Identify which cell holds the provided text, then report its (x, y) central coordinate. 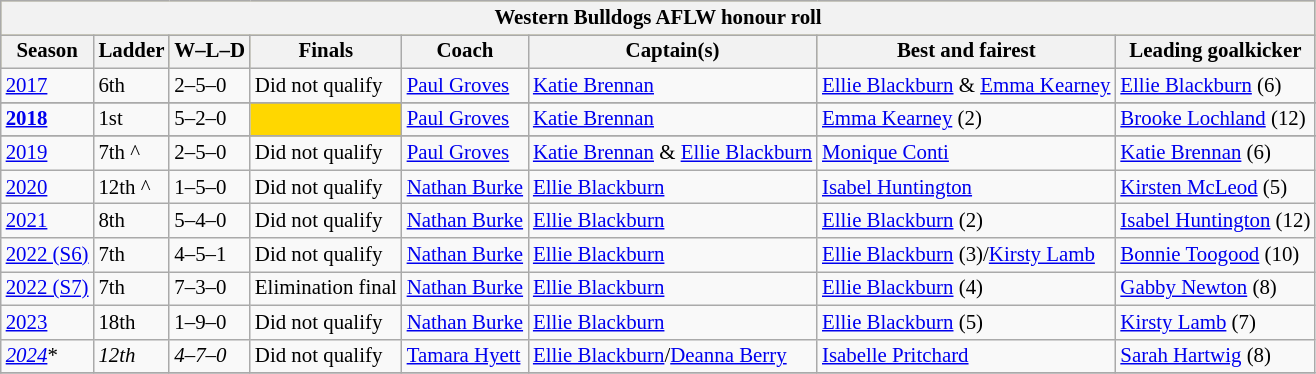
Ellie Blackburn (4) (966, 289)
Coach (465, 52)
2020 (48, 187)
Ellie Blackburn/Deanna Berry (672, 356)
2022 (S7) (48, 289)
2024* (48, 356)
Ellie Blackburn (5) (966, 322)
4–5–1 (210, 255)
Monique Conti (966, 153)
2018 (48, 119)
5–2–0 (210, 119)
2023 (48, 322)
2017 (48, 85)
Brooke Lochland (12) (1215, 119)
2021 (48, 221)
W–L–D (210, 52)
2022 (S6) (48, 255)
6th (131, 85)
8th (131, 221)
Kirsten McLeod (5) (1215, 187)
1–9–0 (210, 322)
Season (48, 52)
7th ^ (131, 153)
Bonnie Toogood (10) (1215, 255)
2019 (48, 153)
Ellie Blackburn & Emma Kearney (966, 85)
Ladder (131, 52)
Ellie Blackburn (2) (966, 221)
Katie Brennan (6) (1215, 153)
Tamara Hyett (465, 356)
Isabelle Pritchard (966, 356)
18th (131, 322)
1st (131, 119)
Finals (326, 52)
Isabel Huntington (12) (1215, 221)
Kirsty Lamb (7) (1215, 322)
5–4–0 (210, 221)
Best and fairest (966, 52)
12th (131, 356)
Ellie Blackburn (3)/Kirsty Lamb (966, 255)
Gabby Newton (8) (1215, 289)
Emma Kearney (2) (966, 119)
Isabel Huntington (966, 187)
Sarah Hartwig (8) (1215, 356)
7–3–0 (210, 289)
1–5–0 (210, 187)
4–7–0 (210, 356)
Ellie Blackburn (6) (1215, 85)
Katie Brennan & Ellie Blackburn (672, 153)
12th ^ (131, 187)
Elimination final (326, 289)
Western Bulldogs AFLW honour roll (658, 18)
Leading goalkicker (1215, 52)
Captain(s) (672, 52)
